For the text-containing cell, return its midpoint in [X, Y] coordinate format. 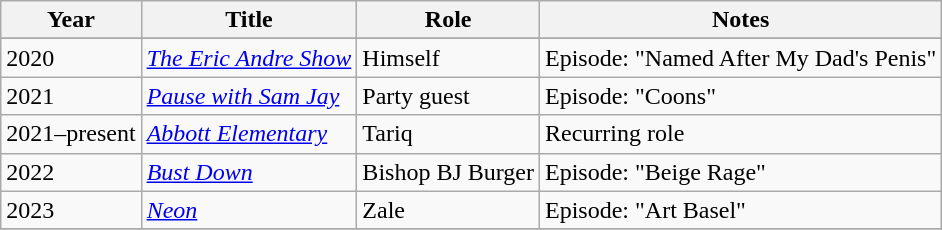
2023 [71, 210]
Episode: "Beige Rage" [740, 172]
Abbott Elementary [249, 134]
Party guest [448, 96]
Bishop BJ Burger [448, 172]
2022 [71, 172]
Episode: "Coons" [740, 96]
2021 [71, 96]
Himself [448, 58]
The Eric Andre Show [249, 58]
Year [71, 20]
Episode: "Art Basel" [740, 210]
Tariq [448, 134]
Notes [740, 20]
Neon [249, 210]
Episode: "Named After My Dad's Penis" [740, 58]
Title [249, 20]
2020 [71, 58]
Role [448, 20]
Zale [448, 210]
2021–present [71, 134]
Pause with Sam Jay [249, 96]
Recurring role [740, 134]
Bust Down [249, 172]
